Search for the cell housing the specified text and yield its [x, y] center coordinate. 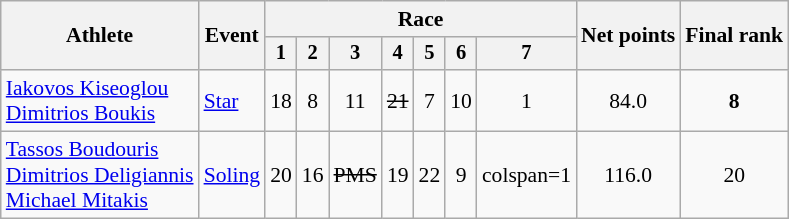
21 [398, 100]
6 [461, 54]
4 [398, 54]
Tassos BoudourisDimitrios DeligiannisMichael Mitakis [100, 176]
Event [232, 36]
Athlete [100, 36]
18 [281, 100]
Net points [628, 36]
11 [354, 100]
Soling [232, 176]
22 [430, 176]
5 [430, 54]
16 [313, 176]
Final rank [734, 36]
PMS [354, 176]
3 [354, 54]
116.0 [628, 176]
Star [232, 100]
9 [461, 176]
19 [398, 176]
84.0 [628, 100]
Race [420, 19]
colspan=1 [526, 176]
Iakovos KiseoglouDimitrios Boukis [100, 100]
2 [313, 54]
10 [461, 100]
